Identify which cell holds the provided text, then report its (X, Y) central coordinate. 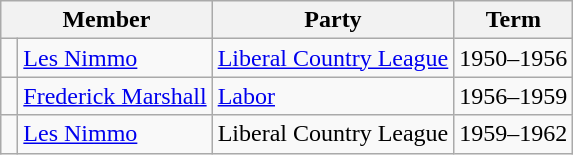
Labor (333, 96)
1959–1962 (514, 134)
Frederick Marshall (115, 96)
Term (514, 20)
1956–1959 (514, 96)
Member (106, 20)
Party (333, 20)
1950–1956 (514, 58)
